Provide the (x, y) coordinate of the cell's center where the given text is located.  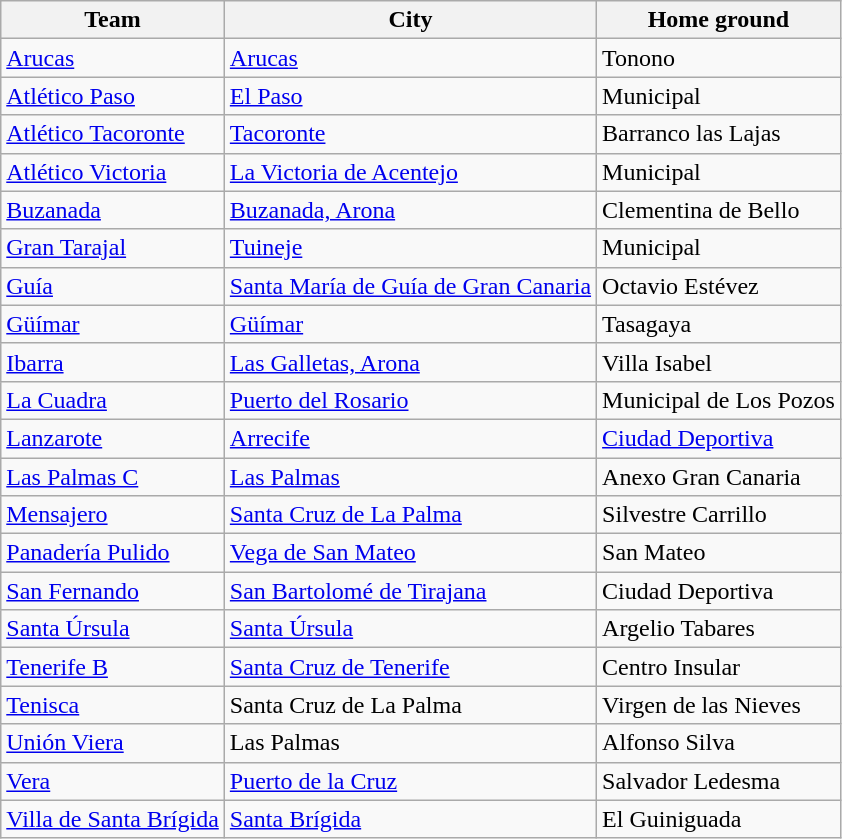
Buzanada (113, 210)
San Bartolomé de Tirajana (410, 591)
Las Galletas, Arona (410, 362)
Tacoronte (410, 134)
Argelio Tabares (719, 629)
Villa Isabel (719, 362)
Panadería Pulido (113, 553)
Tonono (719, 58)
Vega de San Mateo (410, 553)
Anexo Gran Canaria (719, 477)
Alfonso Silva (719, 743)
San Mateo (719, 553)
Silvestre Carrillo (719, 515)
Municipal de Los Pozos (719, 400)
Atlético Victoria (113, 172)
Unión Viera (113, 743)
Tenerife B (113, 667)
City (410, 20)
Atlético Tacoronte (113, 134)
El Guiniguada (719, 819)
Centro Insular (719, 667)
Lanzarote (113, 438)
Ibarra (113, 362)
Santa Cruz de Tenerife (410, 667)
Barranco las Lajas (719, 134)
Buzanada, Arona (410, 210)
Clementina de Bello (719, 210)
Villa de Santa Brígida (113, 819)
Arrecife (410, 438)
Santa Brígida (410, 819)
Puerto de la Cruz (410, 781)
San Fernando (113, 591)
Tenisca (113, 705)
La Cuadra (113, 400)
Home ground (719, 20)
Las Palmas C (113, 477)
Gran Tarajal (113, 248)
Virgen de las Nieves (719, 705)
El Paso (410, 96)
Team (113, 20)
Santa María de Guía de Gran Canaria (410, 286)
Guía (113, 286)
Puerto del Rosario (410, 400)
Mensajero (113, 515)
Vera (113, 781)
Tasagaya (719, 324)
Octavio Estévez (719, 286)
La Victoria de Acentejo (410, 172)
Tuineje (410, 248)
Atlético Paso (113, 96)
Salvador Ledesma (719, 781)
